Determine the (x, y) coordinate at the center of the cell enclosing the given text.  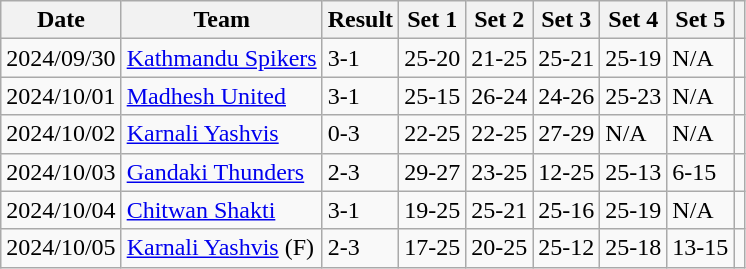
24-26 (566, 96)
Madhesh United (222, 96)
21-25 (500, 58)
25-20 (432, 58)
25-13 (634, 172)
6-15 (700, 172)
13-15 (700, 248)
Karnali Yashvis (F) (222, 248)
26-24 (500, 96)
Set 4 (634, 20)
20-25 (500, 248)
Date (61, 20)
27-29 (566, 134)
25-15 (432, 96)
Set 1 (432, 20)
2024/10/04 (61, 210)
25-16 (566, 210)
2024/09/30 (61, 58)
Set 5 (700, 20)
25-18 (634, 248)
Set 3 (566, 20)
19-25 (432, 210)
Karnali Yashvis (222, 134)
Result (360, 20)
25-23 (634, 96)
0-3 (360, 134)
23-25 (500, 172)
2024/10/01 (61, 96)
2024/10/03 (61, 172)
2024/10/05 (61, 248)
Gandaki Thunders (222, 172)
Kathmandu Spikers (222, 58)
Set 2 (500, 20)
17-25 (432, 248)
25-12 (566, 248)
12-25 (566, 172)
2024/10/02 (61, 134)
Chitwan Shakti (222, 210)
29-27 (432, 172)
Team (222, 20)
